For the text-containing cell, return its midpoint in [X, Y] coordinate format. 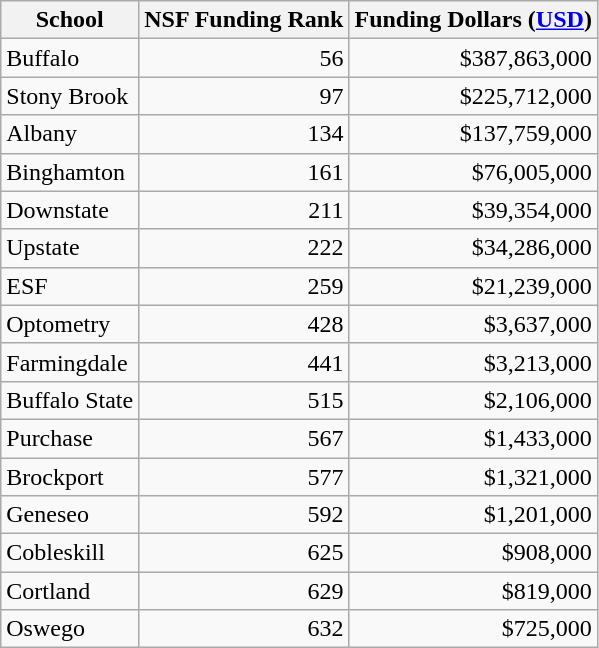
$387,863,000 [473, 58]
$21,239,000 [473, 286]
Cortland [70, 591]
577 [244, 477]
Farmingdale [70, 362]
Downstate [70, 210]
Upstate [70, 248]
428 [244, 324]
$1,201,000 [473, 515]
Buffalo State [70, 400]
629 [244, 591]
567 [244, 438]
632 [244, 629]
Geneseo [70, 515]
Optometry [70, 324]
$908,000 [473, 553]
97 [244, 96]
592 [244, 515]
Brockport [70, 477]
Funding Dollars (USD) [473, 20]
$819,000 [473, 591]
$1,433,000 [473, 438]
$3,637,000 [473, 324]
211 [244, 210]
$34,286,000 [473, 248]
$137,759,000 [473, 134]
$39,354,000 [473, 210]
$725,000 [473, 629]
134 [244, 134]
$1,321,000 [473, 477]
Oswego [70, 629]
$2,106,000 [473, 400]
$3,213,000 [473, 362]
$225,712,000 [473, 96]
Cobleskill [70, 553]
56 [244, 58]
441 [244, 362]
Stony Brook [70, 96]
$76,005,000 [473, 172]
222 [244, 248]
ESF [70, 286]
Binghamton [70, 172]
School [70, 20]
Purchase [70, 438]
Albany [70, 134]
259 [244, 286]
161 [244, 172]
NSF Funding Rank [244, 20]
625 [244, 553]
Buffalo [70, 58]
515 [244, 400]
